Output the (X, Y) coordinate of the center of the cell containing the given text.  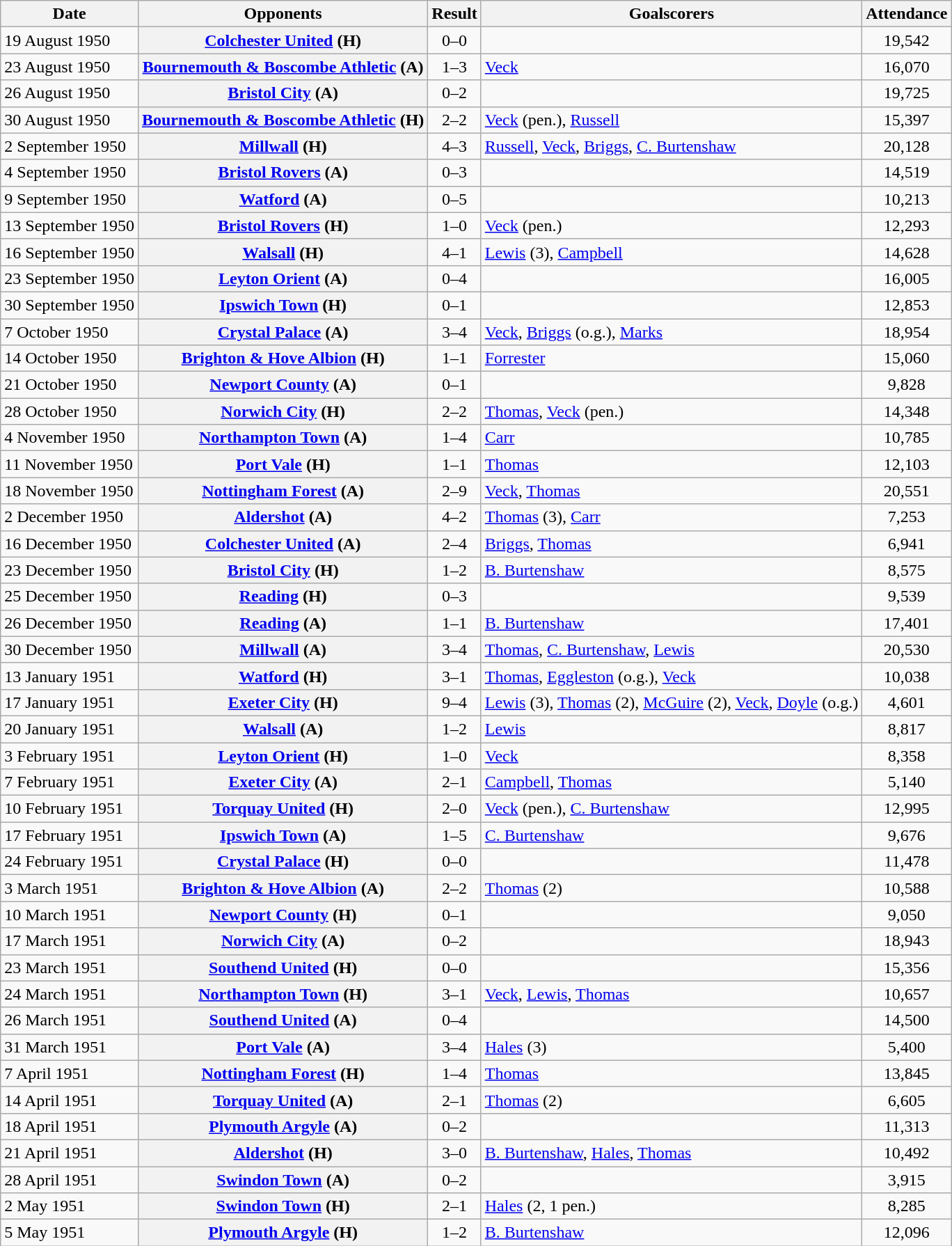
23 December 1950 (70, 570)
Date (70, 14)
10,588 (907, 888)
Campbell, Thomas (671, 782)
14,348 (907, 411)
6,605 (907, 1100)
2–4 (454, 544)
12,853 (907, 305)
26 December 1950 (70, 623)
30 August 1950 (70, 120)
Reading (H) (283, 597)
Swindon Town (A) (283, 1180)
B. Burtenshaw, Hales, Thomas (671, 1153)
8,358 (907, 755)
18,954 (907, 332)
Ipswich Town (H) (283, 305)
Veck (pen.), C. Burtenshaw (671, 809)
Crystal Palace (A) (283, 332)
Reading (A) (283, 623)
Goalscorers (671, 14)
16 September 1950 (70, 252)
1–3 (454, 67)
17 January 1951 (70, 702)
Hales (3) (671, 1047)
Plymouth Argyle (H) (283, 1233)
Newport County (H) (283, 915)
Veck, Lewis, Thomas (671, 994)
14 October 1950 (70, 358)
23 March 1951 (70, 968)
11,313 (907, 1126)
Port Vale (A) (283, 1047)
12,995 (907, 809)
Forrester (671, 358)
10 February 1951 (70, 809)
20,551 (907, 491)
5 May 1951 (70, 1233)
5,400 (907, 1047)
Bristol City (A) (283, 93)
4,601 (907, 702)
16,005 (907, 278)
Watford (H) (283, 676)
Brighton & Hove Albion (A) (283, 888)
Plymouth Argyle (A) (283, 1126)
14,519 (907, 173)
Crystal Palace (H) (283, 862)
Nottingham Forest (A) (283, 491)
28 October 1950 (70, 411)
Norwich City (A) (283, 941)
3 February 1951 (70, 755)
31 March 1951 (70, 1047)
Millwall (H) (283, 146)
28 April 1951 (70, 1180)
Leyton Orient (A) (283, 278)
Attendance (907, 14)
Exeter City (H) (283, 702)
24 March 1951 (70, 994)
Northampton Town (H) (283, 994)
9 September 1950 (70, 199)
0–5 (454, 199)
Leyton Orient (H) (283, 755)
9,828 (907, 385)
Watford (A) (283, 199)
7 October 1950 (70, 332)
20,128 (907, 146)
13 September 1950 (70, 226)
Thomas, Eggleston (o.g.), Veck (671, 676)
10,492 (907, 1153)
16,070 (907, 67)
16 December 1950 (70, 544)
23 September 1950 (70, 278)
Aldershot (A) (283, 517)
9,050 (907, 915)
26 March 1951 (70, 1020)
9,676 (907, 835)
Brighton & Hove Albion (H) (283, 358)
17 March 1951 (70, 941)
10,785 (907, 438)
3 March 1951 (70, 888)
Newport County (A) (283, 385)
25 December 1950 (70, 597)
2–0 (454, 809)
17,401 (907, 623)
Millwall (A) (283, 649)
Lewis (3), Thomas (2), McGuire (2), Veck, Doyle (o.g.) (671, 702)
6,941 (907, 544)
20 January 1951 (70, 729)
Veck, Briggs (o.g.), Marks (671, 332)
Carr (671, 438)
Briggs, Thomas (671, 544)
12,293 (907, 226)
18 November 1950 (70, 491)
Lewis (671, 729)
15,356 (907, 968)
8,575 (907, 570)
19,725 (907, 93)
2–9 (454, 491)
1–5 (454, 835)
15,397 (907, 120)
5,140 (907, 782)
2 May 1951 (70, 1206)
C. Burtenshaw (671, 835)
Southend United (A) (283, 1020)
10,213 (907, 199)
Veck, Thomas (671, 491)
4–1 (454, 252)
24 February 1951 (70, 862)
2 September 1950 (70, 146)
Hales (2, 1 pen.) (671, 1206)
10 March 1951 (70, 915)
8,817 (907, 729)
18,943 (907, 941)
13 January 1951 (70, 676)
23 August 1950 (70, 67)
12,096 (907, 1233)
20,530 (907, 649)
21 April 1951 (70, 1153)
10,038 (907, 676)
Thomas, C. Burtenshaw, Lewis (671, 649)
Bristol City (H) (283, 570)
Bristol Rovers (A) (283, 173)
Aldershot (H) (283, 1153)
26 August 1950 (70, 93)
Torquay United (H) (283, 809)
Norwich City (H) (283, 411)
Northampton Town (A) (283, 438)
21 October 1950 (70, 385)
Veck (pen.) (671, 226)
8,285 (907, 1206)
7,253 (907, 517)
4–3 (454, 146)
17 February 1951 (70, 835)
11,478 (907, 862)
Southend United (H) (283, 968)
19 August 1950 (70, 40)
Walsall (A) (283, 729)
7 February 1951 (70, 782)
Thomas (3), Carr (671, 517)
14,628 (907, 252)
Bristol Rovers (H) (283, 226)
Ipswich Town (A) (283, 835)
Walsall (H) (283, 252)
Opponents (283, 14)
19,542 (907, 40)
9–4 (454, 702)
4 September 1950 (70, 173)
3,915 (907, 1180)
Swindon Town (H) (283, 1206)
Nottingham Forest (H) (283, 1073)
Colchester United (A) (283, 544)
14,500 (907, 1020)
14 April 1951 (70, 1100)
4–2 (454, 517)
15,060 (907, 358)
12,103 (907, 464)
30 September 1950 (70, 305)
Bournemouth & Boscombe Athletic (A) (283, 67)
18 April 1951 (70, 1126)
7 April 1951 (70, 1073)
Bournemouth & Boscombe Athletic (H) (283, 120)
Torquay United (A) (283, 1100)
Result (454, 14)
9,539 (907, 597)
2 December 1950 (70, 517)
30 December 1950 (70, 649)
3–0 (454, 1153)
10,657 (907, 994)
13,845 (907, 1073)
4 November 1950 (70, 438)
Lewis (3), Campbell (671, 252)
11 November 1950 (70, 464)
Colchester United (H) (283, 40)
Thomas, Veck (pen.) (671, 411)
Port Vale (H) (283, 464)
Exeter City (A) (283, 782)
Veck (pen.), Russell (671, 120)
Russell, Veck, Briggs, C. Burtenshaw (671, 146)
